Extract the (X, Y) coordinate from the center of the cell holding the provided text.  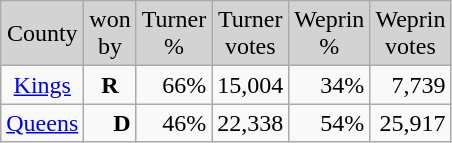
Turner votes (250, 34)
54% (330, 123)
Weprin votes (410, 34)
34% (330, 85)
25,917 (410, 123)
County (42, 34)
R (110, 85)
66% (174, 85)
Kings (42, 85)
Weprin % (330, 34)
7,739 (410, 85)
15,004 (250, 85)
Queens (42, 123)
46% (174, 123)
won by (110, 34)
D (110, 123)
Turner % (174, 34)
22,338 (250, 123)
